Provide the [X, Y] coordinate of the cell's center where the given text is located.  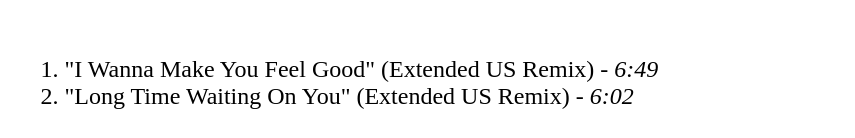
"I Wanna Make You Feel Good" (Extended US Remix) - 6:49"Long Time Waiting On You" (Extended US Remix) - 6:02 [428, 69]
